Return [X, Y] of the center of cell containing provided text 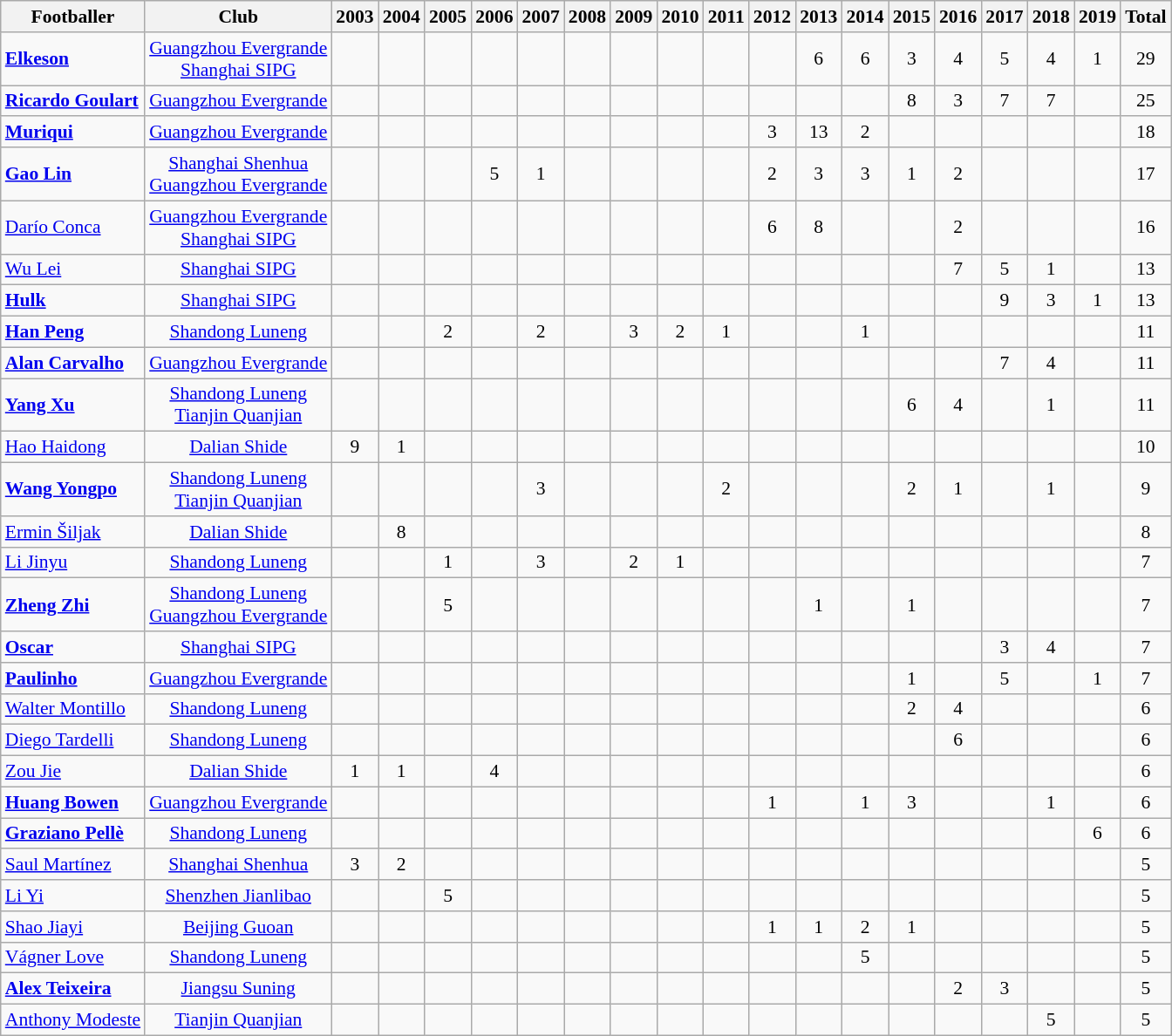
Saul Martínez [73, 865]
Li Jinyu [73, 562]
Graziano Pellè [73, 834]
2006 [494, 17]
Shenzhen Jianlibao [238, 896]
29 [1146, 59]
18 [1146, 133]
Shanghai Shenhua Guangzhou Evergrande [238, 174]
Ermin Šiljak [73, 532]
Alex Teixeira [73, 989]
Anthony Modeste [73, 1020]
Hao Haidong [73, 447]
2018 [1052, 17]
16 [1146, 227]
2016 [957, 17]
2012 [773, 17]
Diego Tardelli [73, 740]
2014 [865, 17]
2013 [818, 17]
Jiangsu Suning [238, 989]
2015 [912, 17]
Vágner Love [73, 958]
Club [238, 17]
Shandong Luneng Guangzhou Evergrande [238, 605]
Wu Lei [73, 269]
Shanghai Shenhua [238, 865]
10 [1146, 447]
Walter Montillo [73, 709]
2011 [726, 17]
Alan Carvalho [73, 363]
Gao Lin [73, 174]
Beijing Guoan [238, 927]
2004 [401, 17]
Han Peng [73, 332]
Wang Yongpo [73, 490]
Muriqui [73, 133]
17 [1146, 174]
2003 [354, 17]
Li Yi [73, 896]
2019 [1097, 17]
Yang Xu [73, 405]
2009 [633, 17]
Elkeson [73, 59]
2017 [1005, 17]
Hulk [73, 301]
Darío Conca [73, 227]
Zheng Zhi [73, 605]
25 [1146, 101]
Paulinho [73, 678]
Shao Jiayi [73, 927]
2008 [588, 17]
Oscar [73, 647]
2007 [541, 17]
Huang Bowen [73, 802]
2010 [680, 17]
Zou Jie [73, 772]
Ricardo Goulart [73, 101]
2005 [448, 17]
Tianjin Quanjian [238, 1020]
Total [1146, 17]
Footballer [73, 17]
